For the text-containing cell, return its midpoint in (x, y) coordinate format. 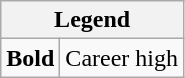
Bold (30, 58)
Career high (122, 58)
Legend (92, 20)
